Search for the cell housing the specified text and yield its (x, y) center coordinate. 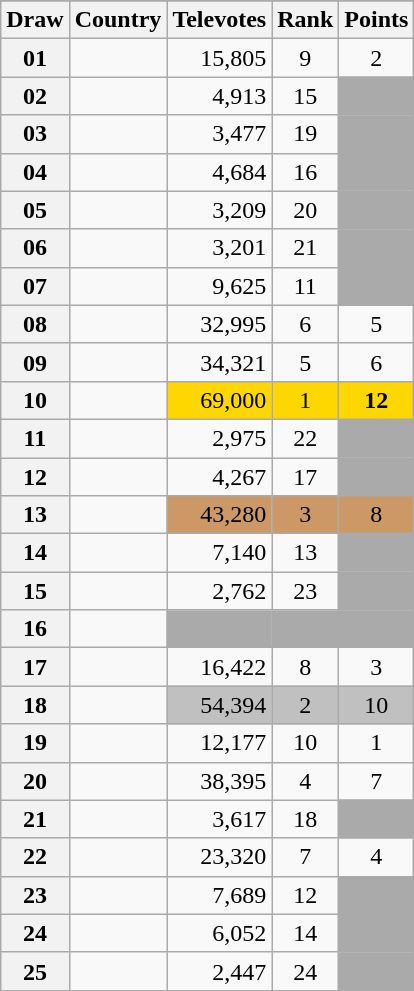
02 (35, 96)
Televotes (220, 20)
Country (118, 20)
04 (35, 172)
43,280 (220, 515)
01 (35, 58)
08 (35, 324)
2,447 (220, 971)
09 (35, 362)
7,689 (220, 895)
05 (35, 210)
9,625 (220, 286)
4,913 (220, 96)
Draw (35, 20)
03 (35, 134)
9 (306, 58)
Rank (306, 20)
2,762 (220, 591)
34,321 (220, 362)
16,422 (220, 667)
Points (376, 20)
3,209 (220, 210)
2,975 (220, 438)
25 (35, 971)
3,477 (220, 134)
12,177 (220, 743)
4,684 (220, 172)
7,140 (220, 553)
07 (35, 286)
3,617 (220, 819)
6,052 (220, 933)
4,267 (220, 477)
3,201 (220, 248)
32,995 (220, 324)
54,394 (220, 705)
69,000 (220, 400)
15,805 (220, 58)
38,395 (220, 781)
06 (35, 248)
23,320 (220, 857)
